Provide the [X, Y] coordinate of the cell's center where the given text is located.  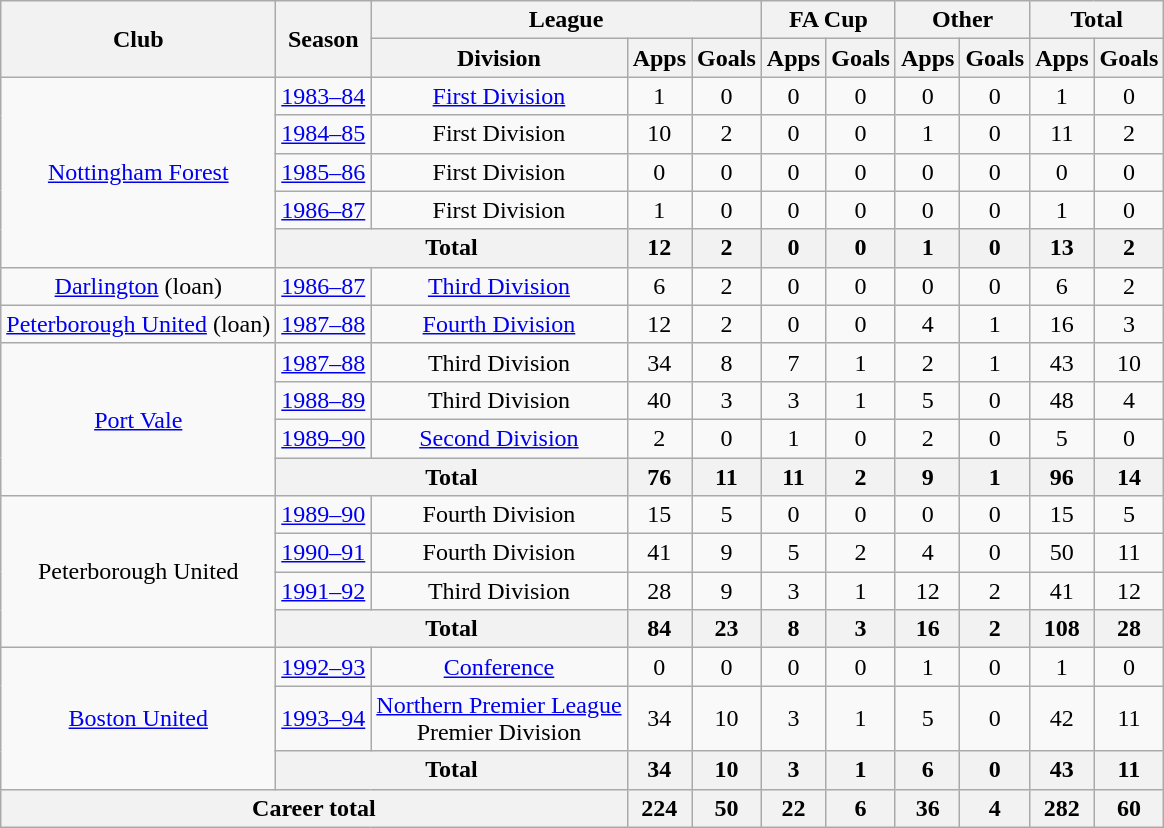
Port Vale [138, 419]
Club [138, 39]
Second Division [499, 438]
22 [793, 808]
1984–85 [324, 134]
224 [659, 808]
42 [1062, 718]
Division [499, 58]
14 [1129, 477]
7 [793, 362]
Career total [314, 808]
1992–93 [324, 667]
48 [1062, 400]
League [566, 20]
23 [727, 629]
1985–86 [324, 172]
Darlington (loan) [138, 286]
96 [1062, 477]
282 [1062, 808]
Other [962, 20]
Season [324, 39]
Peterborough United (loan) [138, 324]
13 [1062, 248]
Conference [499, 667]
FA Cup [828, 20]
1988–89 [324, 400]
84 [659, 629]
108 [1062, 629]
Nottingham Forest [138, 172]
1983–84 [324, 96]
60 [1129, 808]
Peterborough United [138, 572]
40 [659, 400]
Boston United [138, 718]
76 [659, 477]
1990–91 [324, 553]
1991–92 [324, 591]
Northern Premier LeaguePremier Division [499, 718]
36 [927, 808]
1993–94 [324, 718]
